Pinpoint the cell where the given text exists, returning its [X, Y] midpoint coordinate. 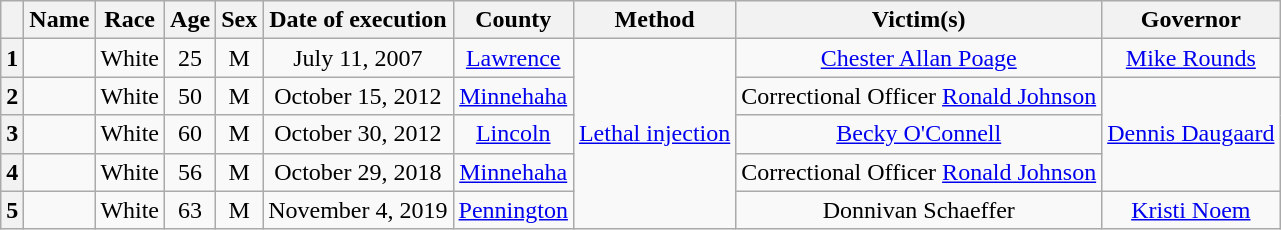
Race [130, 20]
3 [12, 134]
Kristi Noem [1191, 210]
Mike Rounds [1191, 58]
Date of execution [358, 20]
63 [190, 210]
County [513, 20]
October 29, 2018 [358, 172]
Lincoln [513, 134]
Lethal injection [654, 134]
4 [12, 172]
Donnivan Schaeffer [919, 210]
25 [190, 58]
2 [12, 96]
50 [190, 96]
Governor [1191, 20]
Age [190, 20]
Becky O'Connell [919, 134]
Method [654, 20]
Pennington [513, 210]
56 [190, 172]
60 [190, 134]
Sex [240, 20]
1 [12, 58]
Lawrence [513, 58]
Name [60, 20]
Chester Allan Poage [919, 58]
5 [12, 210]
Victim(s) [919, 20]
October 30, 2012 [358, 134]
Dennis Daugaard [1191, 134]
November 4, 2019 [358, 210]
July 11, 2007 [358, 58]
October 15, 2012 [358, 96]
